Search for the cell housing the specified text and yield its [X, Y] center coordinate. 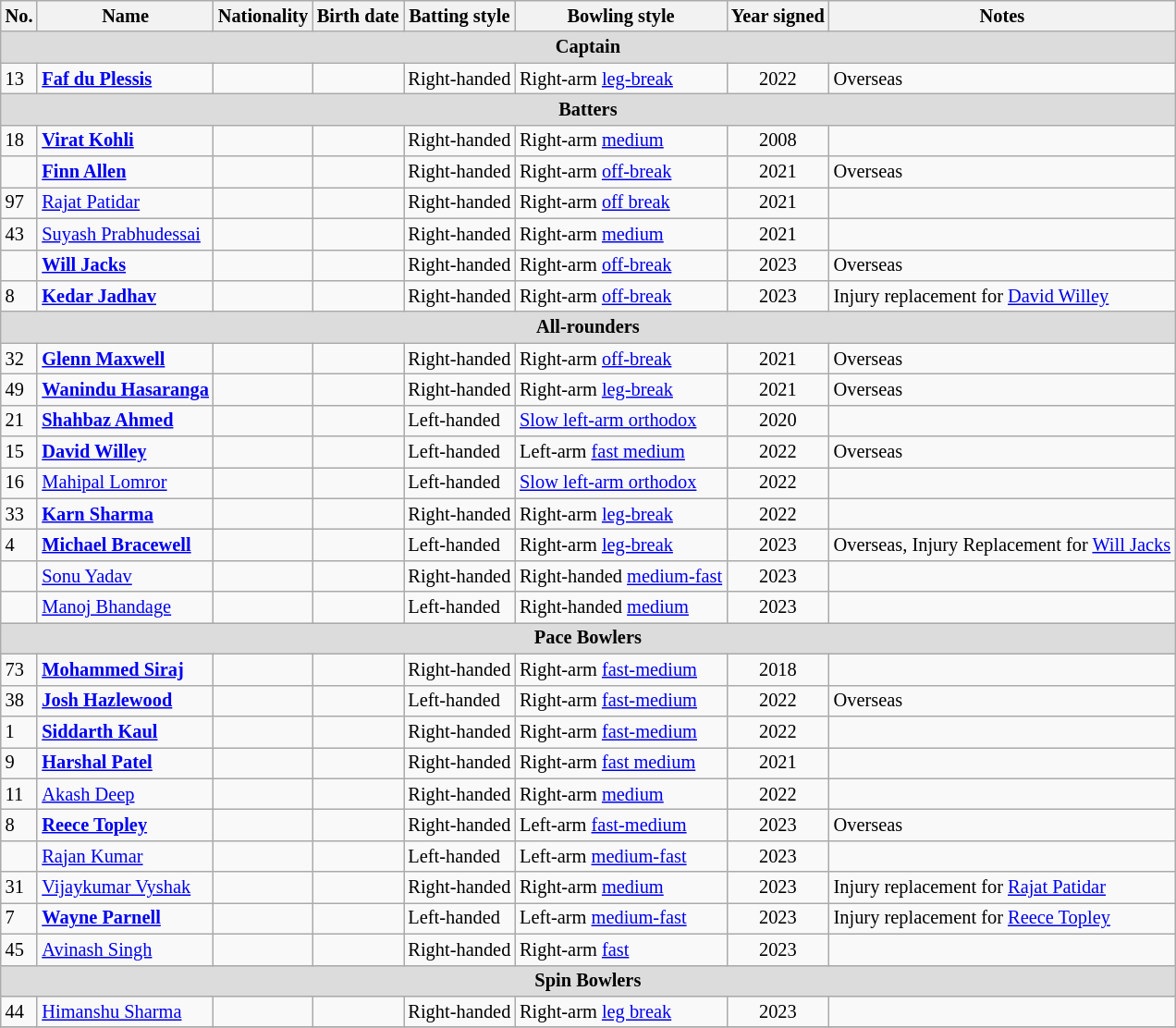
Left-arm fast-medium [621, 825]
4 [19, 545]
2018 [778, 669]
Siddarth Kaul [125, 731]
33 [19, 514]
Right-handed medium [621, 607]
Karn Sharma [125, 514]
Batters [588, 109]
38 [19, 701]
16 [19, 483]
Rajan Kumar [125, 856]
Shahbaz Ahmed [125, 421]
Avinash Singh [125, 949]
Michael Bracewell [125, 545]
Finn Allen [125, 172]
Year signed [778, 16]
Vijaykumar Vyshak [125, 887]
Right-arm fast [621, 949]
45 [19, 949]
Josh Hazlewood [125, 701]
Himanshu Sharma [125, 1011]
David Willey [125, 452]
Mahipal Lomror [125, 483]
Batting style [459, 16]
Injury replacement for David Willey [1002, 296]
44 [19, 1011]
1 [19, 731]
97 [19, 202]
11 [19, 794]
31 [19, 887]
Right-handed medium-fast [621, 576]
Suyash Prabhudessai [125, 234]
Will Jacks [125, 265]
Kedar Jadhav [125, 296]
13 [19, 79]
Injury replacement for Reece Topley [1002, 918]
Birth date [359, 16]
Mohammed Siraj [125, 669]
Reece Topley [125, 825]
Injury replacement for Rajat Patidar [1002, 887]
Wanindu Hasaranga [125, 389]
43 [19, 234]
All-rounders [588, 327]
Right-arm leg break [621, 1011]
Pace Bowlers [588, 638]
32 [19, 359]
73 [19, 669]
Wayne Parnell [125, 918]
Right-arm fast medium [621, 763]
Name [125, 16]
Notes [1002, 16]
Manoj Bhandage [125, 607]
Rajat Patidar [125, 202]
2008 [778, 141]
Sonu Yadav [125, 576]
Left-arm fast medium [621, 452]
7 [19, 918]
Glenn Maxwell [125, 359]
21 [19, 421]
Overseas, Injury Replacement for Will Jacks [1002, 545]
Captain [588, 47]
Bowling style [621, 16]
Right-arm off break [621, 202]
Harshal Patel [125, 763]
Virat Kohli [125, 141]
Faf du Plessis [125, 79]
15 [19, 452]
2020 [778, 421]
Akash Deep [125, 794]
Spin Bowlers [588, 981]
49 [19, 389]
9 [19, 763]
Nationality [263, 16]
18 [19, 141]
No. [19, 16]
